Find where the given text appears and provide that cell's center as [X, Y] coordinate. 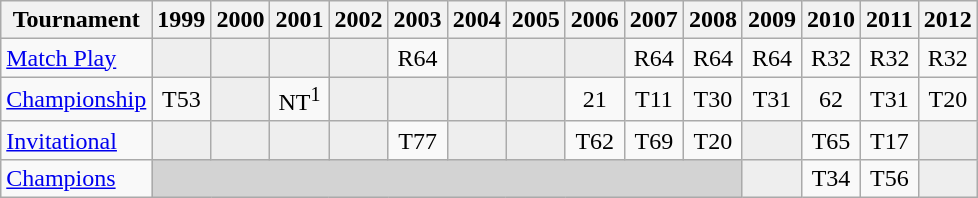
T56 [890, 178]
1999 [182, 20]
2008 [712, 20]
Championship [76, 100]
T62 [594, 140]
Champions [76, 178]
T69 [654, 140]
T30 [712, 100]
2011 [890, 20]
Tournament [76, 20]
T11 [654, 100]
T77 [418, 140]
2005 [536, 20]
T34 [832, 178]
2003 [418, 20]
2010 [832, 20]
Invitational [76, 140]
2007 [654, 20]
T17 [890, 140]
2006 [594, 20]
2004 [476, 20]
Match Play [76, 58]
2012 [948, 20]
T53 [182, 100]
21 [594, 100]
2001 [300, 20]
T65 [832, 140]
2000 [240, 20]
2002 [358, 20]
62 [832, 100]
NT1 [300, 100]
2009 [772, 20]
